Return [x, y] of the center of cell containing provided text 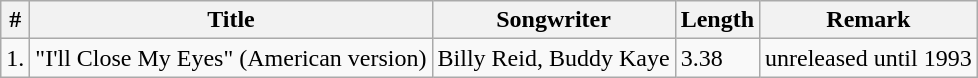
Billy Reid, Buddy Kaye [554, 58]
Title [231, 20]
1. [16, 58]
unreleased until 1993 [869, 58]
Remark [869, 20]
3.38 [717, 58]
Songwriter [554, 20]
# [16, 20]
"I'll Close My Eyes" (American version) [231, 58]
Length [717, 20]
